Capture the cell that displays the provided text and extract its (x, y) central coordinate. 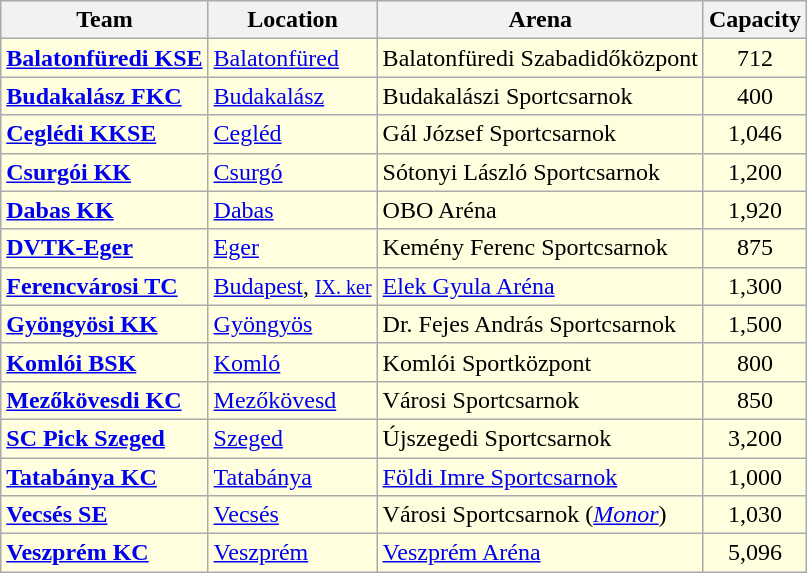
712 (754, 58)
Budakalász (292, 96)
1,500 (754, 324)
Arena (540, 20)
Budakalász FKC (104, 96)
Dabas KK (104, 210)
Gál József Sportcsarnok (540, 134)
Location (292, 20)
1,300 (754, 286)
Dr. Fejes András Sportcsarnok (540, 324)
OBO Aréna (540, 210)
SC Pick Szeged (104, 438)
Gyöngyös (292, 324)
Ceglédi KKSE (104, 134)
Vecsés (292, 515)
Mezőkövesdi KC (104, 400)
Városi Sportcsarnok (540, 400)
Balatonfüred (292, 58)
Szeged (292, 438)
Veszprém Aréna (540, 553)
Balatonfüredi Szabadidőközpont (540, 58)
800 (754, 362)
1,030 (754, 515)
1,000 (754, 477)
5,096 (754, 553)
Elek Gyula Aréna (540, 286)
Cegléd (292, 134)
1,046 (754, 134)
Team (104, 20)
850 (754, 400)
Ferencvárosi TC (104, 286)
Sótonyi László Sportcsarnok (540, 172)
Vecsés SE (104, 515)
Komló (292, 362)
Veszprém KC (104, 553)
Tatabánya KC (104, 477)
Mezőkövesd (292, 400)
Komlói Sportközpont (540, 362)
Újszegedi Sportcsarnok (540, 438)
Tatabánya (292, 477)
Capacity (754, 20)
Komlói BSK (104, 362)
3,200 (754, 438)
Budapest, IX. ker (292, 286)
DVTK-Eger (104, 248)
Veszprém (292, 553)
Balatonfüredi KSE (104, 58)
Dabas (292, 210)
Városi Sportcsarnok (Monor) (540, 515)
1,200 (754, 172)
Eger (292, 248)
875 (754, 248)
1,920 (754, 210)
Kemény Ferenc Sportcsarnok (540, 248)
Földi Imre Sportcsarnok (540, 477)
Csurgó (292, 172)
Csurgói KK (104, 172)
400 (754, 96)
Gyöngyösi KK (104, 324)
Budakalászi Sportcsarnok (540, 96)
